Scan for the cell matching the given text and deliver its [x, y] coordinate at center. 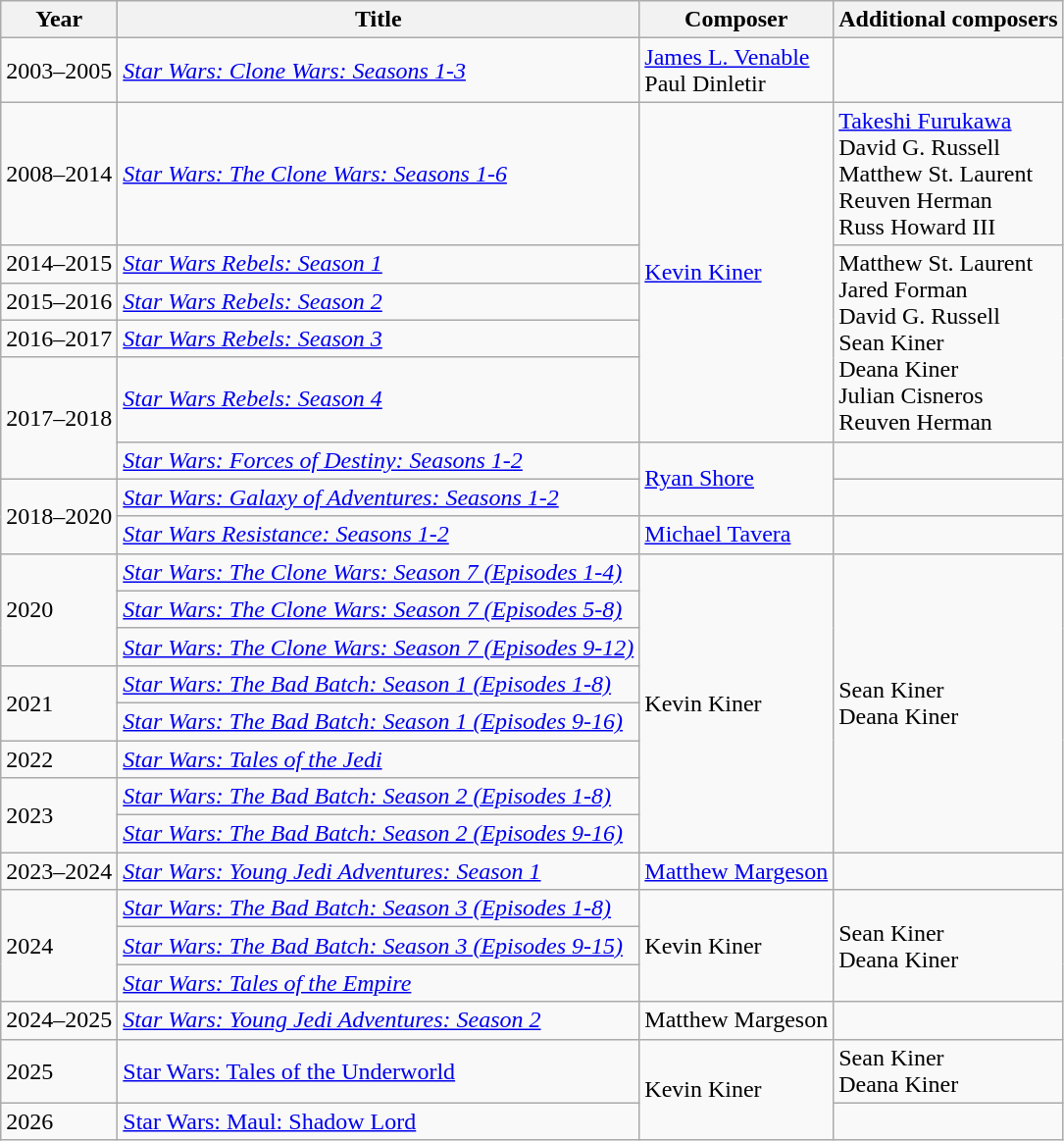
Star Wars: The Clone Wars: Season 7 (Episodes 1-4) [379, 572]
2023–2024 [59, 871]
Star Wars: Clone Wars: Seasons 1-3 [379, 71]
Star Wars: The Bad Batch: Season 1 (Episodes 9-16) [379, 721]
Star Wars: Young Jedi Adventures: Season 2 [379, 1020]
Star Wars: The Bad Batch: Season 2 (Episodes 1-8) [379, 797]
Michael Tavera [736, 535]
Star Wars: Tales of the Underworld [379, 1071]
Star Wars: The Clone Wars: Season 7 (Episodes 9-12) [379, 647]
Star Wars: Tales of the Empire [379, 983]
2008–2014 [59, 174]
Star Wars Rebels: Season 1 [379, 264]
Star Wars Rebels: Season 3 [379, 338]
Star Wars: Galaxy of Adventures: Seasons 1-2 [379, 497]
2014–2015 [59, 264]
Star Wars: Young Jedi Adventures: Season 1 [379, 871]
Star Wars: Forces of Destiny: Seasons 1-2 [379, 460]
James L. VenablePaul Dinletir [736, 71]
Star Wars: The Bad Batch: Season 3 (Episodes 9-15) [379, 946]
Star Wars Rebels: Season 4 [379, 399]
Composer [736, 20]
2016–2017 [59, 338]
Star Wars: The Bad Batch: Season 3 (Episodes 1-8) [379, 908]
2018–2020 [59, 516]
Year [59, 20]
2023 [59, 815]
2015–2016 [59, 301]
Takeshi FurukawaDavid G. RussellMatthew St. LaurentReuven HermanRuss Howard III [948, 174]
2022 [59, 758]
Ryan Shore [736, 479]
Additional composers [948, 20]
2025 [59, 1071]
Star Wars: Maul: Shadow Lord [379, 1121]
Star Wars: Tales of the Jedi [379, 758]
2024–2025 [59, 1020]
Star Wars: The Clone Wars: Season 7 (Episodes 5-8) [379, 609]
Title [379, 20]
Star Wars Rebels: Season 2 [379, 301]
2024 [59, 946]
2020 [59, 609]
Star Wars Resistance: Seasons 1-2 [379, 535]
Star Wars: The Bad Batch: Season 1 (Episodes 1-8) [379, 684]
Star Wars: The Clone Wars: Seasons 1-6 [379, 174]
2003–2005 [59, 71]
2021 [59, 702]
2026 [59, 1121]
2017–2018 [59, 418]
Star Wars: The Bad Batch: Season 2 (Episodes 9-16) [379, 834]
Matthew St. LaurentJared FormanDavid G. RussellSean KinerDeana KinerJulian CisnerosReuven Herman [948, 343]
